Capture the cell that displays the provided text and extract its (X, Y) central coordinate. 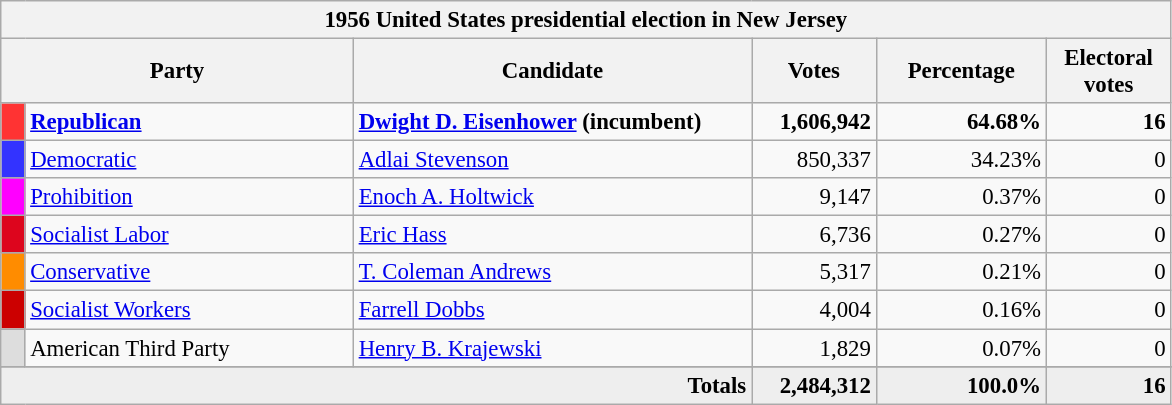
Percentage (961, 72)
Democratic (189, 160)
Totals (376, 385)
9,147 (814, 197)
Dwight D. Eisenhower (incumbent) (552, 122)
6,736 (814, 235)
T. Coleman Andrews (552, 273)
0.07% (961, 348)
850,337 (814, 160)
4,004 (814, 310)
1,829 (814, 348)
0.16% (961, 310)
Electoral votes (1108, 72)
Henry B. Krajewski (552, 348)
Republican (189, 122)
Eric Hass (552, 235)
0.21% (961, 273)
Prohibition (189, 197)
2,484,312 (814, 385)
Socialist Labor (189, 235)
34.23% (961, 160)
Socialist Workers (189, 310)
5,317 (814, 273)
Enoch A. Holtwick (552, 197)
1956 United States presidential election in New Jersey (586, 20)
0.27% (961, 235)
Votes (814, 72)
64.68% (961, 122)
Conservative (189, 273)
Party (178, 72)
Adlai Stevenson (552, 160)
Farrell Dobbs (552, 310)
0.37% (961, 197)
American Third Party (189, 348)
Candidate (552, 72)
1,606,942 (814, 122)
100.0% (961, 385)
